Detect which cell encompasses the target text, then output its [X, Y] center coordinate. 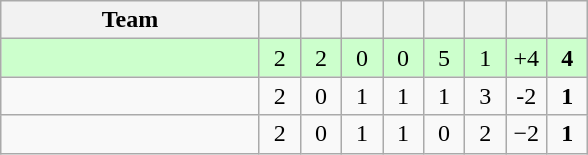
+4 [526, 58]
5 [444, 58]
3 [486, 96]
Team [130, 20]
−2 [526, 134]
4 [568, 58]
-2 [526, 96]
